Search for the cell housing the specified text and yield its [X, Y] center coordinate. 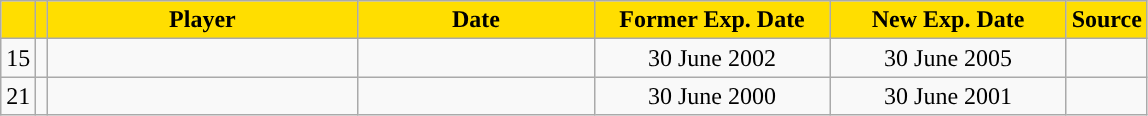
New Exp. Date [948, 20]
Date [476, 20]
30 June 2000 [712, 96]
30 June 2001 [948, 96]
Former Exp. Date [712, 20]
Source [1106, 20]
15 [18, 58]
Player [202, 20]
30 June 2005 [948, 58]
21 [18, 96]
30 June 2002 [712, 58]
